From the cell containing the given text, extract its center point as [x, y] coordinate. 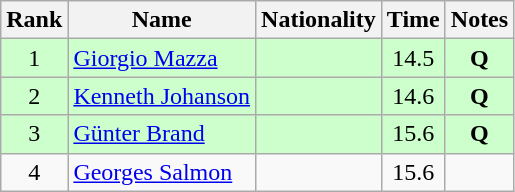
Georges Salmon [162, 172]
2 [34, 96]
Günter Brand [162, 134]
14.5 [413, 58]
Time [413, 20]
1 [34, 58]
4 [34, 172]
Name [162, 20]
14.6 [413, 96]
Giorgio Mazza [162, 58]
Nationality [319, 20]
Rank [34, 20]
Notes [479, 20]
3 [34, 134]
Kenneth Johanson [162, 96]
